Find where the given text appears and provide that cell's center as (X, Y) coordinate. 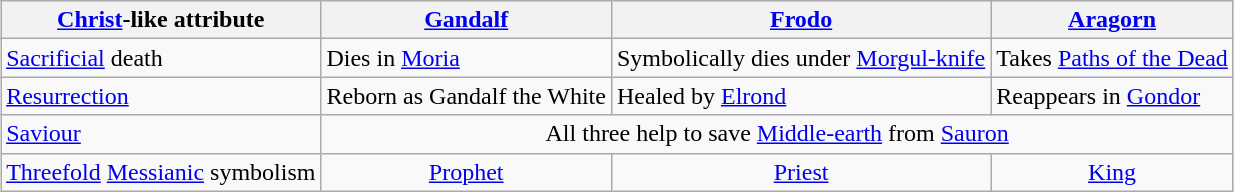
Resurrection (161, 96)
Reappears in Gondor (1112, 96)
Gandalf (466, 20)
King (1112, 172)
Frodo (800, 20)
Prophet (466, 172)
Healed by Elrond (800, 96)
Sacrificial death (161, 58)
Saviour (161, 134)
Aragorn (1112, 20)
Christ-like attribute (161, 20)
All three help to save Middle-earth from Sauron (777, 134)
Symbolically dies under Morgul-knife (800, 58)
Threefold Messianic symbolism (161, 172)
Reborn as Gandalf the White (466, 96)
Dies in Moria (466, 58)
Takes Paths of the Dead (1112, 58)
Priest (800, 172)
